Locate the cell with the specified text and output its (x, y) center coordinate. 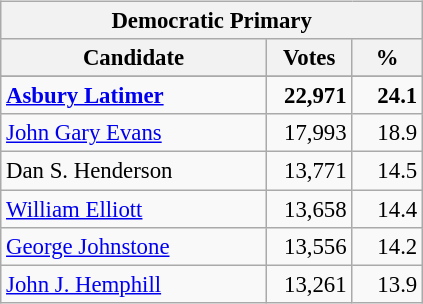
John Gary Evans (134, 133)
Dan S. Henderson (134, 171)
John J. Hemphill (134, 284)
13,556 (309, 246)
22,971 (309, 96)
14.4 (388, 209)
% (388, 58)
Votes (309, 58)
13.9 (388, 284)
13,771 (309, 171)
Candidate (134, 58)
Democratic Primary (212, 21)
24.1 (388, 96)
William Elliott (134, 209)
Asbury Latimer (134, 96)
George Johnstone (134, 246)
14.5 (388, 171)
14.2 (388, 246)
13,658 (309, 209)
17,993 (309, 133)
13,261 (309, 284)
18.9 (388, 133)
